Output the [x, y] coordinate of the center of the cell containing the given text.  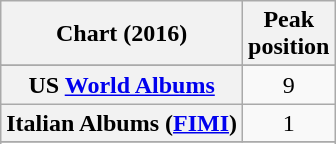
Chart (2016) [122, 34]
Peak position [289, 34]
US World Albums [122, 85]
Italian Albums (FIMI) [122, 123]
1 [289, 123]
9 [289, 85]
